Return (x, y) of the center of cell containing provided text 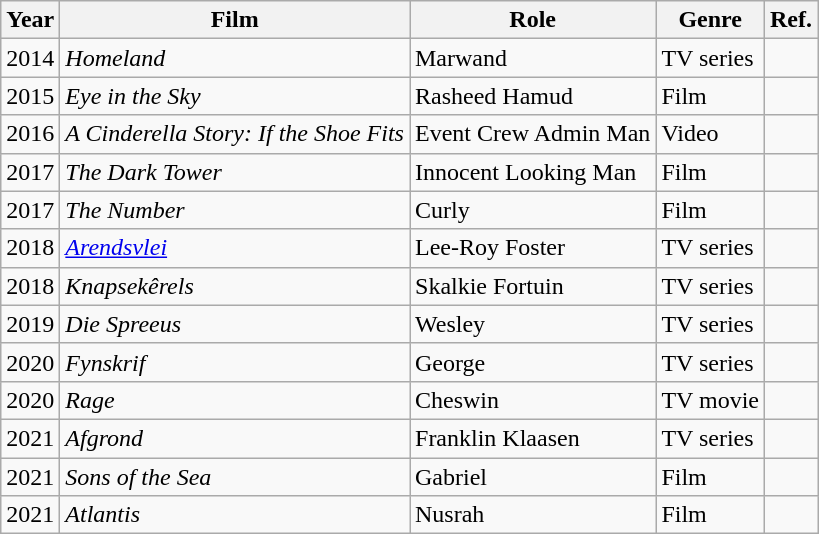
Lee-Roy Foster (533, 248)
2019 (30, 324)
The Number (235, 210)
Franklin Klaasen (533, 438)
Fynskrif (235, 362)
Video (710, 134)
Rage (235, 400)
Genre (710, 20)
Knapsekêrels (235, 286)
Homeland (235, 58)
Eye in the Sky (235, 96)
Role (533, 20)
Event Crew Admin Man (533, 134)
2016 (30, 134)
A Cinderella Story: If the Shoe Fits (235, 134)
Atlantis (235, 515)
Year (30, 20)
George (533, 362)
Cheswin (533, 400)
The Dark Tower (235, 172)
Afgrond (235, 438)
2014 (30, 58)
Arendsvlei (235, 248)
Ref. (790, 20)
Gabriel (533, 477)
2015 (30, 96)
Skalkie Fortuin (533, 286)
Sons of the Sea (235, 477)
Wesley (533, 324)
TV movie (710, 400)
Curly (533, 210)
Marwand (533, 58)
Rasheed Hamud (533, 96)
Innocent Looking Man (533, 172)
Nusrah (533, 515)
Die Spreeus (235, 324)
